Pinpoint the cell where the given text exists, returning its (x, y) midpoint coordinate. 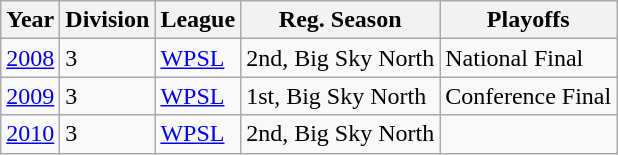
Division (108, 20)
League (198, 20)
National Final (528, 58)
Conference Final (528, 96)
2008 (30, 58)
2010 (30, 134)
1st, Big Sky North (340, 96)
Year (30, 20)
Playoffs (528, 20)
2009 (30, 96)
Reg. Season (340, 20)
